Provide the [X, Y] coordinate of the cell's center where the given text is located.  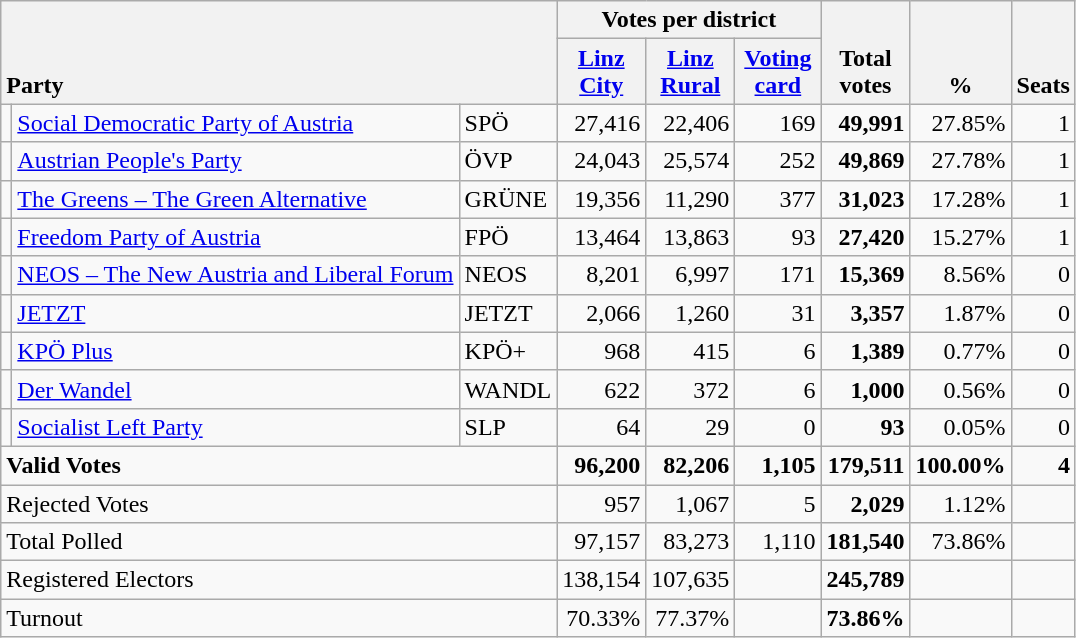
NEOS – The New Austria and Liberal Forum [236, 275]
Rejected Votes [279, 503]
Austrian People's Party [236, 161]
2,066 [602, 313]
171 [778, 275]
SPÖ [508, 123]
2,029 [866, 503]
169 [778, 123]
1,110 [778, 542]
8.56% [960, 275]
6,997 [690, 275]
1,105 [778, 465]
1,067 [690, 503]
968 [602, 351]
179,511 [866, 465]
372 [690, 389]
27.78% [960, 161]
Votes per district [689, 20]
83,273 [690, 542]
245,789 [866, 580]
31 [778, 313]
Freedom Party of Austria [236, 237]
ÖVP [508, 161]
LinzRural [690, 72]
GRÜNE [508, 199]
13,863 [690, 237]
Social Democratic Party of Austria [236, 123]
Socialist Left Party [236, 427]
49,869 [866, 161]
252 [778, 161]
96,200 [602, 465]
The Greens – The Green Alternative [236, 199]
NEOS [508, 275]
0.77% [960, 351]
27,416 [602, 123]
622 [602, 389]
1.87% [960, 313]
70.33% [602, 618]
1,000 [866, 389]
Total Polled [279, 542]
SLP [508, 427]
Turnout [279, 618]
22,406 [690, 123]
29 [690, 427]
Party [279, 52]
25,574 [690, 161]
15.27% [960, 237]
KPÖ+ [508, 351]
Totalvotes [866, 52]
957 [602, 503]
17.28% [960, 199]
64 [602, 427]
97,157 [602, 542]
27,420 [866, 237]
WANDL [508, 389]
31,023 [866, 199]
0.56% [960, 389]
LinzCity [602, 72]
82,206 [690, 465]
107,635 [690, 580]
27.85% [960, 123]
KPÖ Plus [236, 351]
11,290 [690, 199]
24,043 [602, 161]
Seats [1043, 52]
FPÖ [508, 237]
181,540 [866, 542]
8,201 [602, 275]
4 [1043, 465]
Valid Votes [279, 465]
Der Wandel [236, 389]
415 [690, 351]
49,991 [866, 123]
3,357 [866, 313]
15,369 [866, 275]
1,260 [690, 313]
13,464 [602, 237]
77.37% [690, 618]
0.05% [960, 427]
1,389 [866, 351]
138,154 [602, 580]
377 [778, 199]
% [960, 52]
19,356 [602, 199]
1.12% [960, 503]
Votingcard [778, 72]
5 [778, 503]
100.00% [960, 465]
Registered Electors [279, 580]
